Scan for the cell matching the given text and deliver its [x, y] coordinate at center. 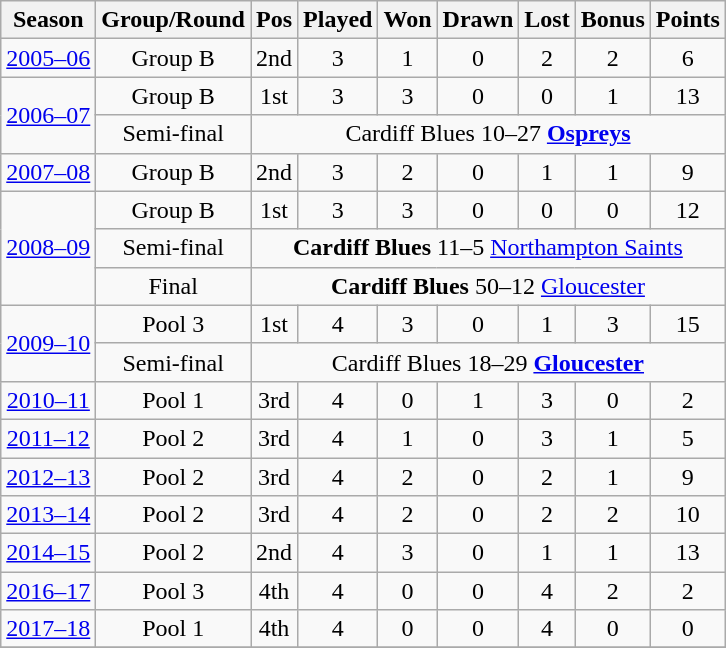
Played [338, 20]
2014–15 [48, 553]
2007–08 [48, 172]
2016–17 [48, 591]
Points [688, 20]
Final [174, 286]
Cardiff Blues 50–12 Gloucester [488, 286]
2013–14 [48, 515]
2009–10 [48, 343]
2006–07 [48, 115]
2011–12 [48, 438]
2012–13 [48, 477]
6 [688, 58]
Bonus [612, 20]
Drawn [478, 20]
12 [688, 210]
Cardiff Blues 10–27 Ospreys [488, 134]
2017–18 [48, 629]
10 [688, 515]
2010–11 [48, 400]
Cardiff Blues 11–5 Northampton Saints [488, 248]
2008–09 [48, 248]
Group/Round [174, 20]
5 [688, 438]
Won [408, 20]
Season [48, 20]
2005–06 [48, 58]
Cardiff Blues 18–29 Gloucester [488, 362]
Pos [274, 20]
Lost [547, 20]
15 [688, 324]
